Detect which cell encompasses the target text, then output its [x, y] center coordinate. 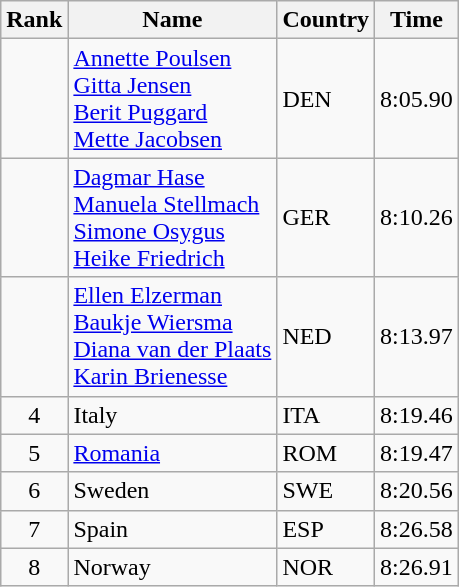
Sweden [172, 491]
GER [326, 218]
8:19.47 [417, 453]
Annette Poulsen Gitta Jensen Berit Puggard Mette Jacobsen [172, 98]
8:05.90 [417, 98]
Ellen Elzerman Baukje Wiersma Diana van der Plaats Karin Brienesse [172, 336]
Romania [172, 453]
DEN [326, 98]
ROM [326, 453]
8:10.26 [417, 218]
8 [34, 567]
7 [34, 529]
5 [34, 453]
8:19.46 [417, 415]
Italy [172, 415]
Rank [34, 20]
ITA [326, 415]
ESP [326, 529]
SWE [326, 491]
Time [417, 20]
8:20.56 [417, 491]
8:26.58 [417, 529]
NED [326, 336]
8:26.91 [417, 567]
Norway [172, 567]
Country [326, 20]
4 [34, 415]
Dagmar Hase Manuela Stellmach Simone Osygus Heike Friedrich [172, 218]
NOR [326, 567]
8:13.97 [417, 336]
Spain [172, 529]
Name [172, 20]
6 [34, 491]
